Detect which cell encompasses the target text, then output its (x, y) center coordinate. 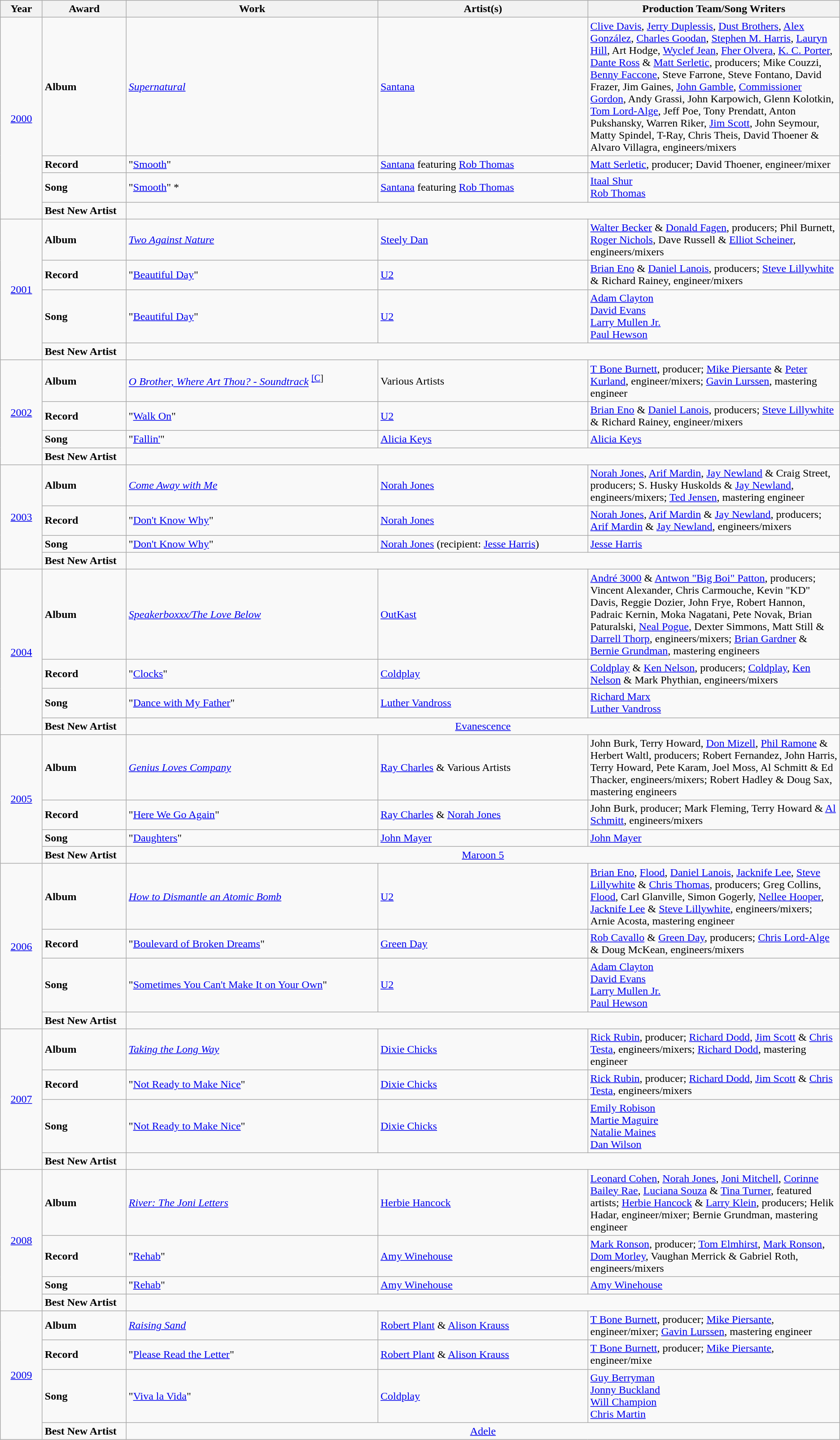
Luther Vandross (483, 703)
2009 (22, 1375)
Norah Jones, Arif Mardin & Jay Newland, producers; Arif Mardin & Jay Newland, engineers/mixers (713, 521)
Genius Loves Company (252, 767)
Jesse Harris (713, 544)
Santana (483, 87)
Green Day (483, 943)
Rick Rubin, producer; Richard Dodd, Jim Scott & Chris Testa, engineers/mixers (713, 1085)
T Bone Burnett, producer; Mike Piersante, engineer/mixer; Gavin Lurssen, mastering engineer (713, 1326)
Work (252, 9)
"Smooth" * (252, 188)
Artist(s) (483, 9)
River: The Joni Letters (252, 1203)
T Bone Burnett, producer; Mike Piersante, engineer/mixe (713, 1354)
Maroon 5 (483, 855)
2000 (22, 118)
Rick Rubin, producer; Richard Dodd, Jim Scott & Chris Testa, engineers/mixers; Richard Dodd, mastering engineer (713, 1050)
Ray Charles & Various Artists (483, 767)
"Daughters" (252, 838)
2003 (22, 517)
Coldplay & Ken Nelson, producers; Coldplay, Ken Nelson & Mark Phythian, engineers/mixers (713, 674)
"Boulevard of Broken Dreams" (252, 943)
Richard MarxLuther Vandross (713, 703)
"Dance with My Father" (252, 703)
"Clocks" (252, 674)
Norah Jones, Arif Mardin, Jay Newland & Craig Street, producers; S. Husky Huskolds & Jay Newland, engineers/mixers; Ted Jensen, mastering engineer (713, 486)
O Brother, Where Art Thou? - Soundtrack [C] (252, 381)
How to Dismantle an Atomic Bomb (252, 896)
2008 (22, 1240)
OutKast (483, 614)
2007 (22, 1099)
"Smooth" (252, 164)
2001 (22, 289)
Taking the Long Way (252, 1050)
2005 (22, 799)
Raising Sand (252, 1326)
Speakerboxxx/The Love Below (252, 614)
Award (84, 9)
Guy BerrymanJonny BucklandWill ChampionChris Martin (713, 1396)
"Here We Go Again" (252, 815)
John Burk, producer; Mark Fleming, Terry Howard & Al Schmitt, engineers/mixers (713, 815)
Matt Serletic, producer; David Thoener, engineer/mixer (713, 164)
Supernatural (252, 87)
2002 (22, 412)
2004 (22, 652)
Year (22, 9)
"Sometimes You Can't Make It on Your Own" (252, 985)
Come Away with Me (252, 486)
"Walk On" (252, 416)
Production Team/Song Writers (713, 9)
"Fallin'" (252, 439)
Walter Becker & Donald Fagen, producers; Phil Burnett, Roger Nichols, Dave Russell & Elliot Scheiner, engineers/mixers (713, 240)
Herbie Hancock (483, 1203)
"Viva la Vida" (252, 1396)
T Bone Burnett, producer; Mike Piersante & Peter Kurland, engineer/mixers; Gavin Lurssen, mastering engineer (713, 381)
Steely Dan (483, 240)
Two Against Nature (252, 240)
Ray Charles & Norah Jones (483, 815)
Mark Ronson, producer; Tom Elmhirst, Mark Ronson, Dom Morley, Vaughan Merrick & Gabriel Roth, engineers/mixers (713, 1256)
2006 (22, 946)
Norah Jones (recipient: Jesse Harris) (483, 544)
Itaal ShurRob Thomas (713, 188)
Rob Cavallo & Green Day, producers; Chris Lord-Alge & Doug McKean, engineers/mixers (713, 943)
Emily RobisonMartie MaguireNatalie MainesDan Wilson (713, 1126)
Adele (483, 1431)
"Please Read the Letter" (252, 1354)
Evanescence (483, 726)
Various Artists (483, 381)
